Output the [x, y] coordinate of the center of the cell containing the given text.  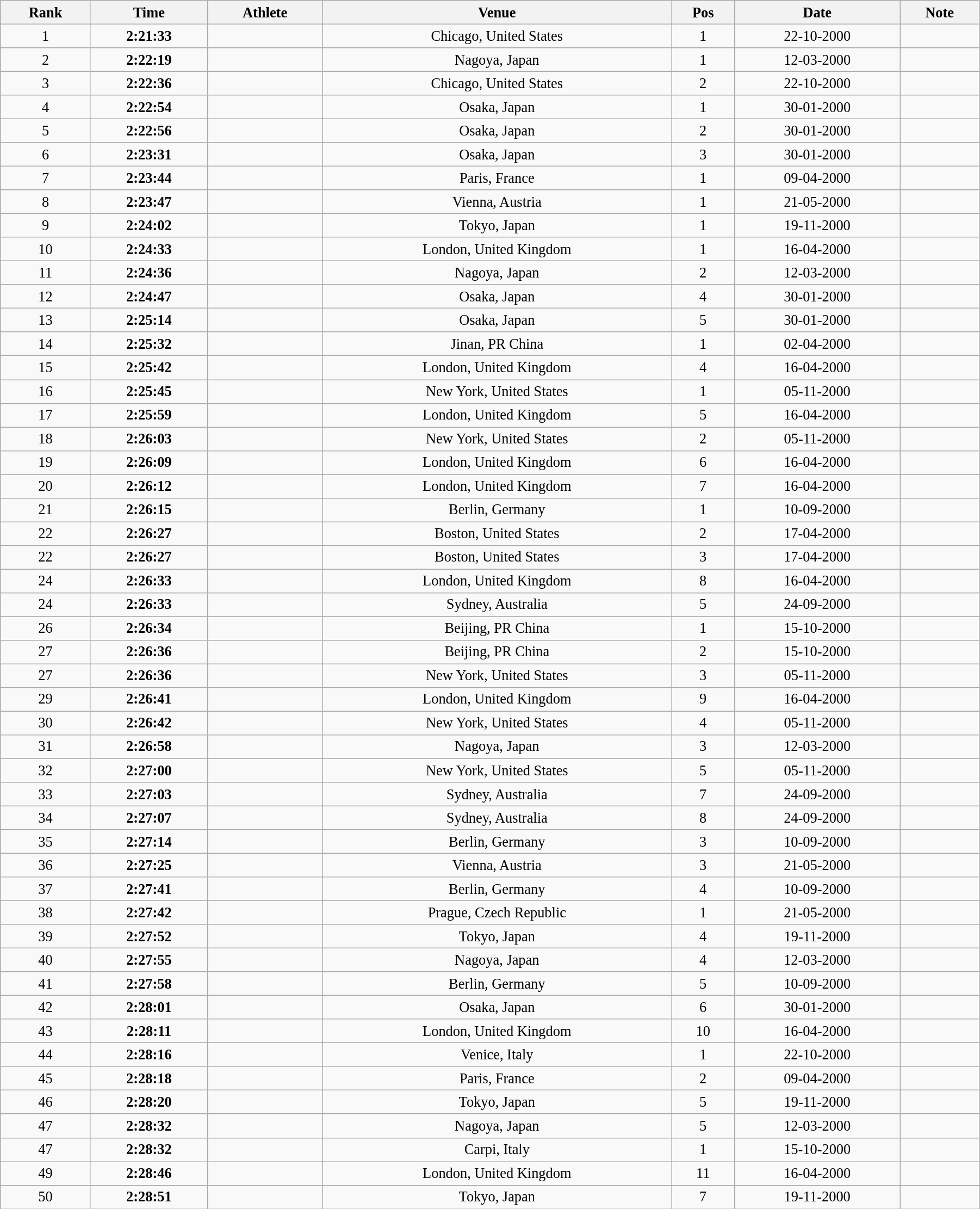
12 [46, 297]
33 [46, 794]
43 [46, 1031]
2:26:12 [149, 486]
2:27:41 [149, 889]
17 [46, 415]
2:27:42 [149, 912]
2:28:11 [149, 1031]
30 [46, 723]
2:25:45 [149, 391]
2:28:01 [149, 1007]
20 [46, 486]
2:26:09 [149, 462]
2:28:46 [149, 1173]
21 [46, 510]
2:23:47 [149, 202]
37 [46, 889]
2:27:58 [149, 984]
36 [46, 865]
2:28:16 [149, 1054]
Jinan, PR China [497, 344]
2:27:14 [149, 841]
2:26:42 [149, 723]
13 [46, 320]
2:26:03 [149, 439]
Athlete [265, 12]
02-04-2000 [817, 344]
2:27:52 [149, 936]
2:22:56 [149, 131]
19 [46, 462]
15 [46, 368]
14 [46, 344]
2:26:58 [149, 747]
46 [46, 1102]
29 [46, 699]
50 [46, 1197]
Pos [703, 12]
2:25:14 [149, 320]
Venue [497, 12]
2:25:32 [149, 344]
2:28:51 [149, 1197]
16 [46, 391]
Date [817, 12]
39 [46, 936]
49 [46, 1173]
2:25:42 [149, 368]
Prague, Czech Republic [497, 912]
Rank [46, 12]
18 [46, 439]
2:26:41 [149, 699]
Note [940, 12]
2:22:54 [149, 107]
31 [46, 747]
2:23:44 [149, 178]
2:27:03 [149, 794]
2:23:31 [149, 155]
38 [46, 912]
44 [46, 1054]
32 [46, 770]
35 [46, 841]
2:25:59 [149, 415]
2:27:00 [149, 770]
42 [46, 1007]
Carpi, Italy [497, 1150]
2:26:34 [149, 628]
40 [46, 960]
2:27:55 [149, 960]
45 [46, 1078]
2:27:25 [149, 865]
2:28:18 [149, 1078]
2:26:15 [149, 510]
2:24:33 [149, 249]
34 [46, 818]
2:28:20 [149, 1102]
2:24:02 [149, 225]
2:24:36 [149, 273]
26 [46, 628]
2:21:33 [149, 36]
Time [149, 12]
2:22:36 [149, 83]
2:22:19 [149, 59]
Venice, Italy [497, 1054]
41 [46, 984]
2:27:07 [149, 818]
2:24:47 [149, 297]
